Locate the cell with the specified text and output its [x, y] center coordinate. 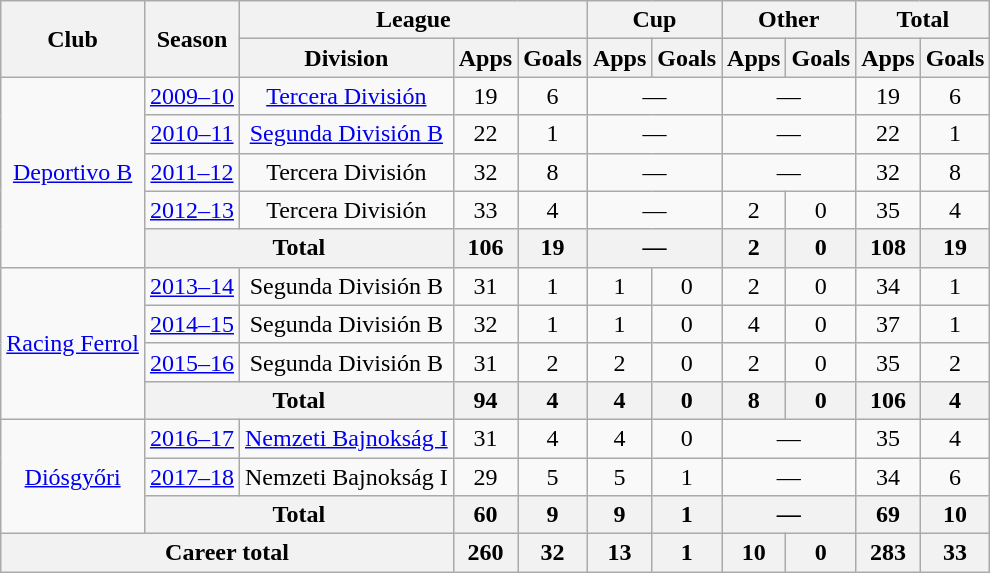
Other [789, 20]
Career total [227, 553]
69 [888, 515]
Club [73, 39]
2011–12 [192, 172]
37 [888, 324]
29 [485, 477]
2009–10 [192, 96]
108 [888, 248]
94 [485, 400]
2012–13 [192, 210]
2010–11 [192, 134]
2016–17 [192, 438]
Deportivo B [73, 172]
2013–14 [192, 286]
260 [485, 553]
Division [347, 58]
283 [888, 553]
Cup [654, 20]
Racing Ferrol [73, 343]
60 [485, 515]
Diósgyőri [73, 476]
2015–16 [192, 362]
2014–15 [192, 324]
13 [619, 553]
2017–18 [192, 477]
Season [192, 39]
League [414, 20]
